Capture the cell that displays the provided text and extract its (x, y) central coordinate. 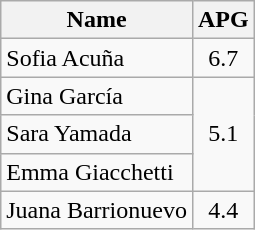
Emma Giacchetti (97, 172)
5.1 (223, 134)
Sara Yamada (97, 134)
Sofia Acuña (97, 58)
6.7 (223, 58)
APG (223, 20)
4.4 (223, 210)
Name (97, 20)
Gina García (97, 96)
Juana Barrionuevo (97, 210)
